Output the [X, Y] coordinate of the center of the cell containing the given text.  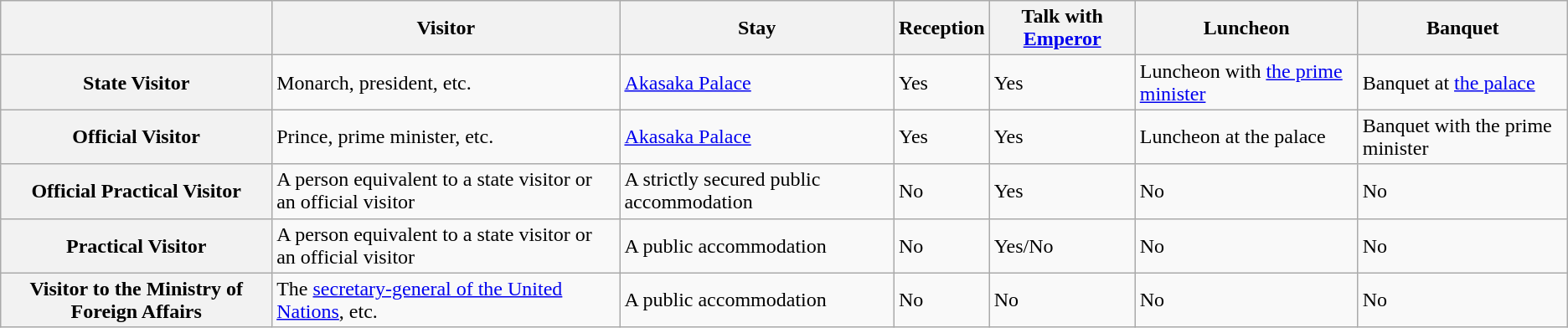
Luncheon with the prime minister [1246, 82]
The secretary-general of the United Nations, etc. [446, 300]
State Visitor [137, 82]
Visitor to the Ministry of Foreign Affairs [137, 300]
Stay [757, 28]
Banquet at the palace [1462, 82]
Yes/No [1062, 246]
Official Visitor [137, 137]
Official Practical Visitor [137, 191]
Luncheon at the palace [1246, 137]
Luncheon [1246, 28]
Banquet [1462, 28]
Visitor [446, 28]
Prince, prime minister, etc. [446, 137]
Monarch, president, etc. [446, 82]
Talk with Emperor [1062, 28]
Practical Visitor [137, 246]
A strictly secured public accommodation [757, 191]
Banquet with the prime minister [1462, 137]
Reception [941, 28]
